Search for the cell housing the specified text and yield its (x, y) center coordinate. 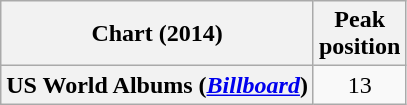
Peakposition (359, 34)
13 (359, 85)
Chart (2014) (158, 34)
US World Albums (Billboard) (158, 85)
